Find where the given text appears and provide that cell's center as (x, y) coordinate. 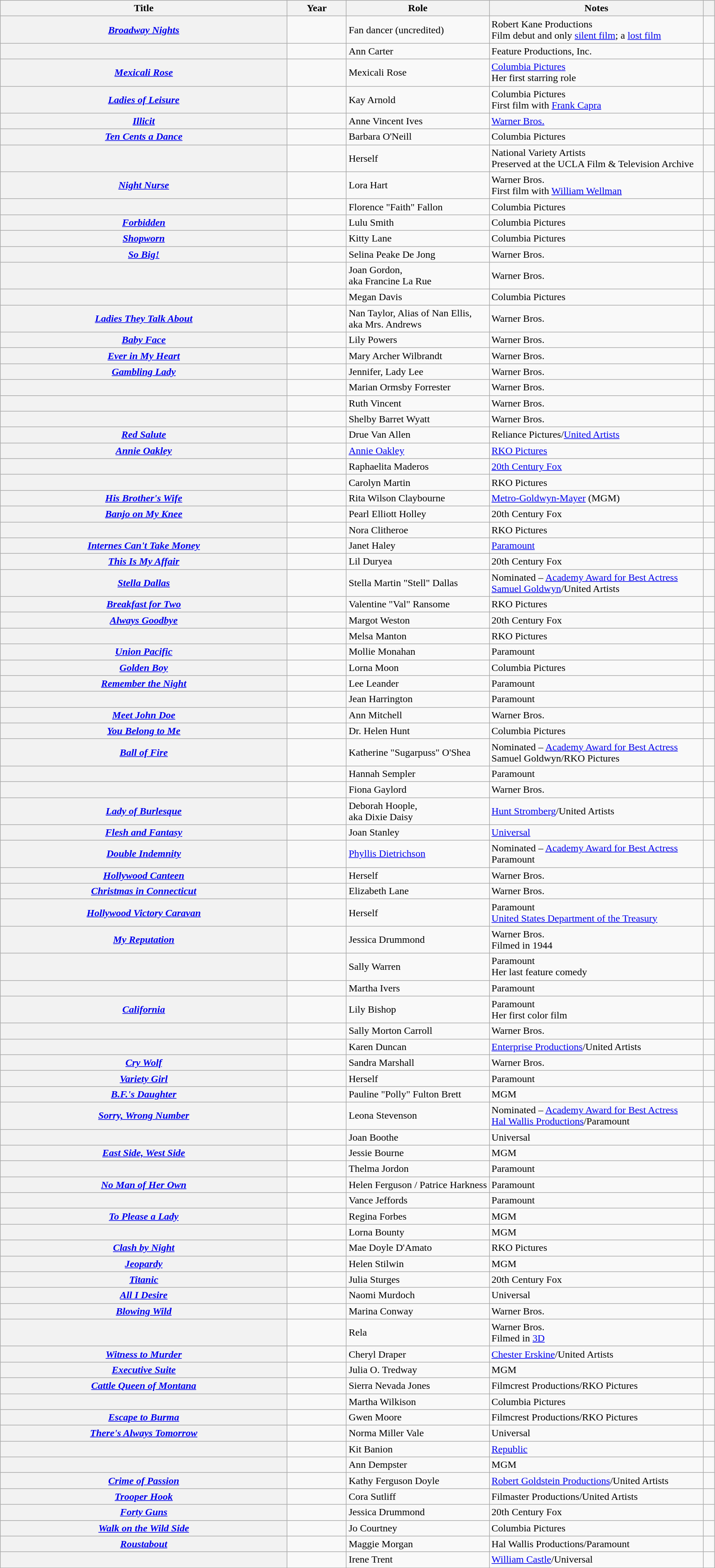
Anne Vincent Ives (418, 121)
Cry Wolf (144, 1063)
Escape to Burma (144, 1418)
Martha Ivers (418, 988)
Cheryl Draper (418, 1354)
His Brother's Wife (144, 498)
Hollywood Victory Caravan (144, 913)
So Big! (144, 254)
Raphaelita Maderos (418, 466)
Norma Miller Vale (418, 1433)
Nan Taylor, Alias of Nan Ellis, aka Mrs. Andrews (418, 318)
Broadway Nights (144, 30)
Cattle Queen of Montana (144, 1386)
Megan Davis (418, 297)
Thelma Jordon (418, 1169)
Role (418, 8)
All I Desire (144, 1295)
Mae Doyle D'Amato (418, 1248)
Double Indemnity (144, 854)
Christmas in Connecticut (144, 891)
Jeopardy (144, 1264)
Title (144, 8)
Kathy Ferguson Doyle (418, 1481)
Joan Boothe (418, 1137)
Ann Mitchell (418, 715)
Clash by Night (144, 1248)
My Reputation (144, 939)
California (144, 1009)
Vance Jeffords (418, 1201)
Red Salute (144, 435)
Night Nurse (144, 185)
Chester Erskine/United Artists (597, 1354)
Janet Haley (418, 546)
Phyllis Dietrichson (418, 854)
Ten Cents a Dance (144, 137)
Ladies They Talk About (144, 318)
To Please a Lady (144, 1216)
Jo Courtney (418, 1528)
Drue Van Allen (418, 435)
Shopworn (144, 238)
Margot Weston (418, 620)
Lorna Moon (418, 668)
This Is My Affair (144, 562)
Nominated – Academy Award for Best ActressSamuel Goldwyn/RKO Pictures (597, 752)
Crime of Passion (144, 1481)
Nominated – Academy Award for Best ActressParamount (597, 854)
National Variety ArtistsPreserved at the UCLA Film & Television Archive (597, 158)
Ever in My Heart (144, 356)
You Belong to Me (144, 731)
Lorna Bounty (418, 1232)
Hal Wallis Productions/Paramount (597, 1544)
Robert Kane ProductionsFilm debut and only silent film; a lost film (597, 30)
Selina Peake De Jong (418, 254)
Ann Carter (418, 51)
Lady of Burlesque (144, 811)
ParamountHer last feature comedy (597, 967)
Union Pacific (144, 652)
Kit Banion (418, 1449)
Mary Archer Wilbrandt (418, 356)
Hannah Sempler (418, 774)
Notes (597, 8)
Robert Goldstein Productions/United Artists (597, 1481)
Jean Harrington (418, 699)
Marina Conway (418, 1311)
Stella Martin "Stell" Dallas (418, 583)
Sally Warren (418, 967)
Helen Stilwin (418, 1264)
Deborah Hoople, aka Dixie Daisy (418, 811)
Witness to Murder (144, 1354)
Sorry, Wrong Number (144, 1116)
Ball of Fire (144, 752)
Dr. Helen Hunt (418, 731)
Blowing Wild (144, 1311)
Joan Stanley (418, 833)
Florence "Faith" Fallon (418, 207)
Fan dancer (uncredited) (418, 30)
Karen Duncan (418, 1047)
Feature Productions, Inc. (597, 51)
Roustabout (144, 1544)
B.F.'s Daughter (144, 1094)
Maggie Morgan (418, 1544)
Jennifer, Lady Lee (418, 372)
Shelby Barret Wyatt (418, 419)
Golden Boy (144, 668)
Stella Dallas (144, 583)
Cora Sutliff (418, 1497)
Lora Hart (418, 185)
Ruth Vincent (418, 403)
Banjo on My Knee (144, 514)
Katherine "Sugarpuss" O'Shea (418, 752)
Meet John Doe (144, 715)
East Side, West Side (144, 1153)
Lil Duryea (418, 562)
William Castle/Universal (597, 1560)
Warner Bros.First film with William Wellman (597, 185)
Barbara O'Neill (418, 137)
Naomi Murdoch (418, 1295)
Melsa Manton (418, 636)
Trooper Hook (144, 1497)
Illicit (144, 121)
Ann Dempster (418, 1465)
Martha Wilkison (418, 1401)
Breakfast for Two (144, 604)
Nora Clitheroe (418, 530)
Remember the Night (144, 683)
Lee Leander (418, 683)
Variety Girl (144, 1078)
ParamountUnited States Department of the Treasury (597, 913)
Jessie Bourne (418, 1153)
Titanic (144, 1280)
Warner Bros.Filmed in 1944 (597, 939)
Rita Wilson Claybourne (418, 498)
Irene Trent (418, 1560)
No Man of Her Own (144, 1185)
Lily Powers (418, 340)
Filmaster Productions/United Artists (597, 1497)
Nominated – Academy Award for Best ActressSamuel Goldwyn/United Artists (597, 583)
Julia O. Tredway (418, 1370)
Baby Face (144, 340)
Pauline "Polly" Fulton Brett (418, 1094)
Forbidden (144, 222)
Flesh and Fantasy (144, 833)
Joan Gordon, aka Francine La Rue (418, 276)
Julia Sturges (418, 1280)
Year (317, 8)
Always Goodbye (144, 620)
Gambling Lady (144, 372)
Carolyn Martin (418, 482)
Helen Ferguson / Patrice Harkness (418, 1185)
Columbia PicturesHer first starring role (597, 72)
Fiona Gaylord (418, 789)
ParamountHer first color film (597, 1009)
Sandra Marshall (418, 1063)
Mollie Monahan (418, 652)
Regina Forbes (418, 1216)
Lily Bishop (418, 1009)
Metro-Goldwyn-Mayer (MGM) (597, 498)
Leona Stevenson (418, 1116)
Enterprise Productions/United Artists (597, 1047)
Sally Morton Carroll (418, 1031)
Forty Guns (144, 1512)
Elizabeth Lane (418, 891)
Hunt Stromberg/United Artists (597, 811)
Gwen Moore (418, 1418)
Ladies of Leisure (144, 100)
Republic (597, 1449)
Lulu Smith (418, 222)
Rela (418, 1333)
Nominated – Academy Award for Best ActressHal Wallis Productions/Paramount (597, 1116)
Sierra Nevada Jones (418, 1386)
Warner Bros.Filmed in 3D (597, 1333)
Columbia PicturesFirst film with Frank Capra (597, 100)
Reliance Pictures/United Artists (597, 435)
Walk on the Wild Side (144, 1528)
Hollywood Canteen (144, 875)
Kay Arnold (418, 100)
There's Always Tomorrow (144, 1433)
Valentine "Val" Ransome (418, 604)
Internes Can't Take Money (144, 546)
Pearl Elliott Holley (418, 514)
Kitty Lane (418, 238)
Marian Ormsby Forrester (418, 387)
Executive Suite (144, 1370)
